Scan for the cell matching the given text and deliver its [X, Y] coordinate at center. 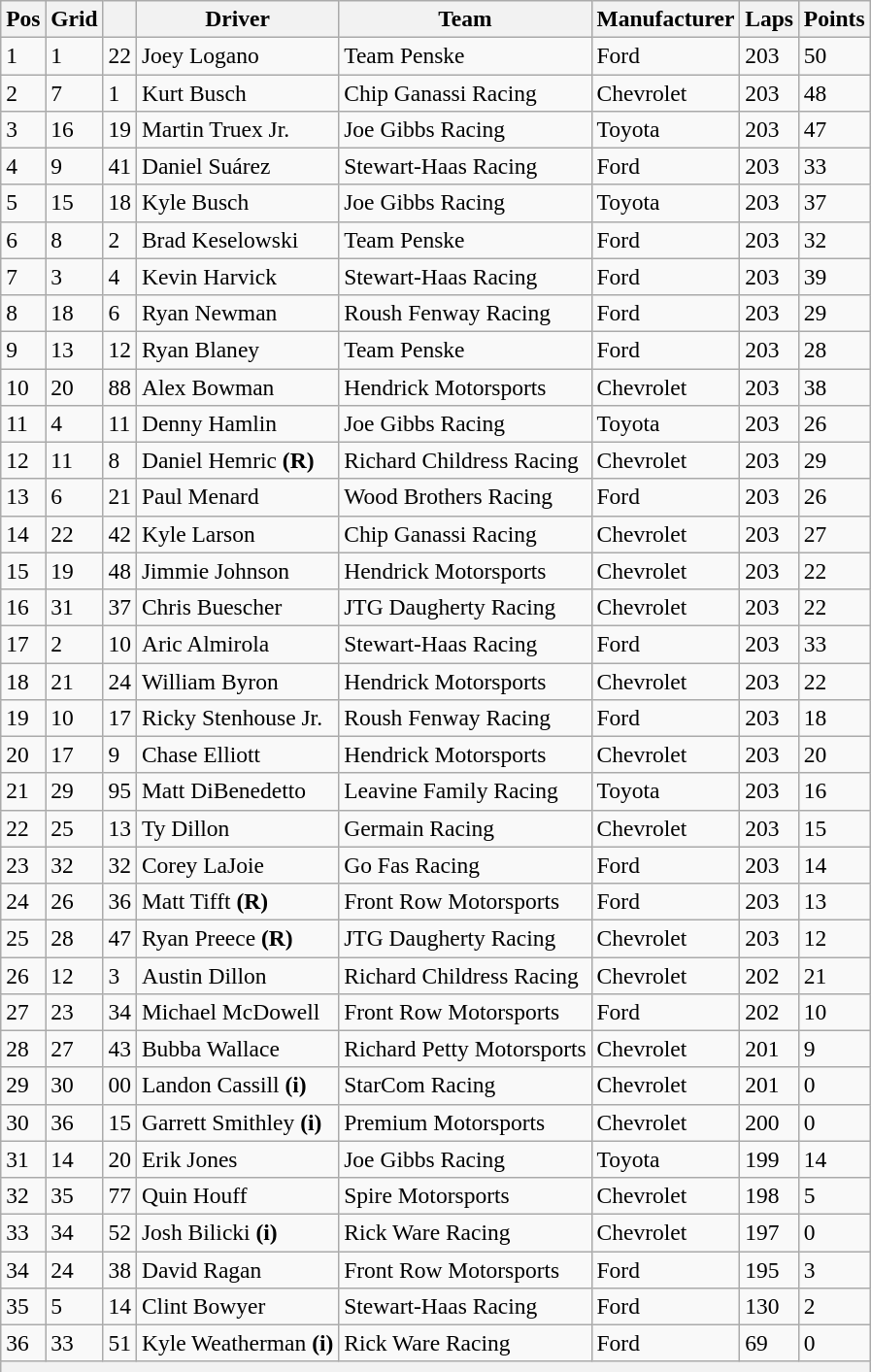
Richard Petty Motorsports [465, 1049]
Ty Dillon [237, 828]
Jimmie Johnson [237, 571]
Aric Almirola [237, 644]
Wood Brothers Racing [465, 497]
00 [119, 1086]
41 [119, 166]
Josh Bilicki (i) [237, 1232]
Kevin Harvick [237, 277]
195 [769, 1269]
Clint Bowyer [237, 1306]
Grid [74, 18]
Ryan Blaney [237, 350]
Kurt Busch [237, 92]
Manufacturer [666, 18]
Ryan Preece (R) [237, 938]
95 [119, 791]
Spire Motorsports [465, 1195]
Kyle Weatherman (i) [237, 1343]
43 [119, 1049]
Premium Motorsports [465, 1122]
StarCom Racing [465, 1086]
Germain Racing [465, 828]
42 [119, 534]
200 [769, 1122]
198 [769, 1195]
Erik Jones [237, 1159]
William Byron [237, 681]
Bubba Wallace [237, 1049]
Team [465, 18]
Brad Keselowski [237, 240]
Kyle Busch [237, 203]
Michael McDowell [237, 1012]
Leavine Family Racing [465, 791]
Corey LaJoie [237, 865]
Garrett Smithley (i) [237, 1122]
Daniel Suárez [237, 166]
Matt DiBenedetto [237, 791]
David Ragan [237, 1269]
197 [769, 1232]
Austin Dillon [237, 975]
Ricky Stenhouse Jr. [237, 718]
Chris Buescher [237, 607]
88 [119, 386]
Joey Logano [237, 55]
Ryan Newman [237, 313]
Driver [237, 18]
Laps [769, 18]
Pos [23, 18]
51 [119, 1343]
Kyle Larson [237, 534]
39 [834, 277]
77 [119, 1195]
50 [834, 55]
130 [769, 1306]
199 [769, 1159]
Matt Tifft (R) [237, 901]
52 [119, 1232]
Alex Bowman [237, 386]
Denny Hamlin [237, 423]
Quin Houff [237, 1195]
69 [769, 1343]
Go Fas Racing [465, 865]
Chase Elliott [237, 754]
Points [834, 18]
Landon Cassill (i) [237, 1086]
Daniel Hemric (R) [237, 460]
Paul Menard [237, 497]
Martin Truex Jr. [237, 129]
